Find where the given text appears and provide that cell's center as (x, y) coordinate. 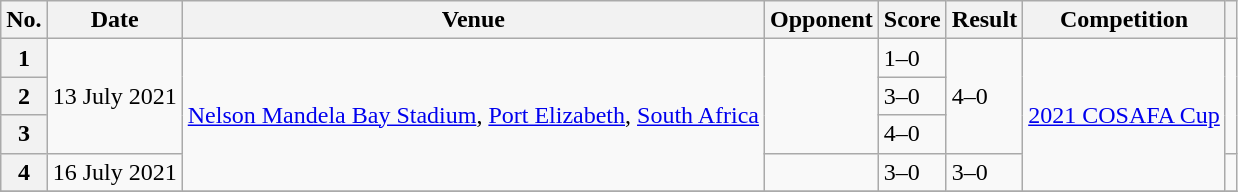
3 (24, 134)
16 July 2021 (114, 172)
13 July 2021 (114, 96)
No. (24, 20)
1–0 (912, 58)
Score (912, 20)
4 (24, 172)
Date (114, 20)
2021 COSAFA Cup (1124, 115)
Nelson Mandela Bay Stadium, Port Elizabeth, South Africa (473, 115)
1 (24, 58)
2 (24, 96)
Competition (1124, 20)
Venue (473, 20)
Result (984, 20)
Opponent (822, 20)
